Identify which cell holds the provided text, then report its [X, Y] central coordinate. 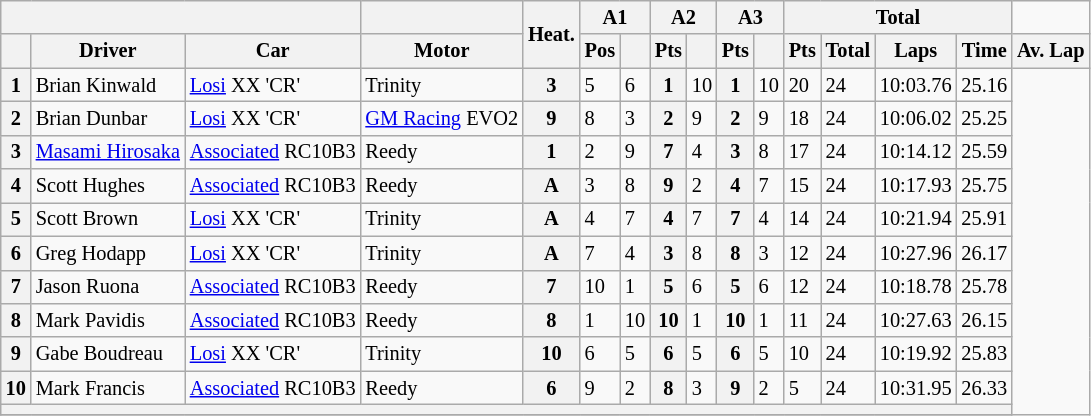
10:18.78 [916, 287]
Scott Hughes [108, 186]
Mark Francis [108, 388]
15 [802, 186]
10:27.96 [916, 253]
25.25 [985, 118]
25.75 [985, 186]
26.15 [985, 320]
Motor [442, 51]
A2 [684, 17]
10:27.63 [916, 320]
10:03.76 [916, 85]
10:31.95 [916, 388]
26.17 [985, 253]
Brian Kinwald [108, 85]
Mark Pavidis [108, 320]
Heat. [552, 34]
25.91 [985, 219]
Masami Hirosaka [108, 152]
Scott Brown [108, 219]
20 [802, 85]
Pos [600, 51]
25.16 [985, 85]
17 [802, 152]
Car [273, 51]
18 [802, 118]
14 [802, 219]
10:14.12 [916, 152]
10:21.94 [916, 219]
GM Racing EVO2 [442, 118]
Greg Hodapp [108, 253]
Time [985, 51]
25.83 [985, 354]
Laps [916, 51]
10:19.92 [916, 354]
Jason Ruona [108, 287]
10:06.02 [916, 118]
Av. Lap [1050, 51]
Brian Dunbar [108, 118]
10:17.93 [916, 186]
26.33 [985, 388]
A3 [750, 17]
Gabe Boudreau [108, 354]
11 [802, 320]
25.59 [985, 152]
25.78 [985, 287]
Driver [108, 51]
A1 [615, 17]
